Capture the cell that displays the provided text and extract its [x, y] central coordinate. 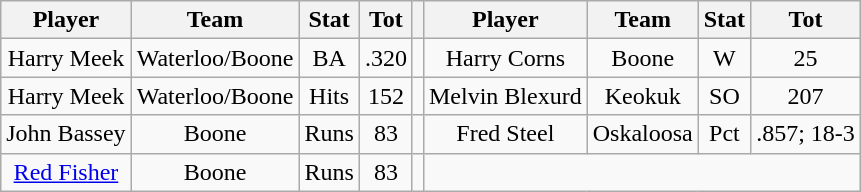
Harry Corns [505, 58]
John Bassey [66, 134]
Red Fisher [66, 172]
152 [386, 96]
Hits [329, 96]
Keokuk [642, 96]
207 [806, 96]
SO [724, 96]
Fred Steel [505, 134]
Pct [724, 134]
Melvin Blexurd [505, 96]
.320 [386, 58]
.857; 18-3 [806, 134]
Oskaloosa [642, 134]
W [724, 58]
BA [329, 58]
25 [806, 58]
